From the cell containing the given text, extract its center point as (x, y) coordinate. 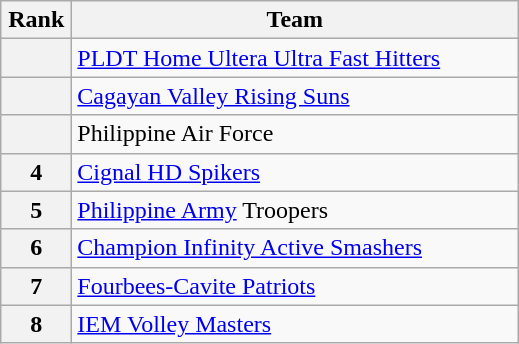
Fourbees-Cavite Patriots (295, 286)
5 (36, 210)
PLDT Home Ultera Ultra Fast Hitters (295, 58)
7 (36, 286)
IEM Volley Masters (295, 324)
Team (295, 20)
6 (36, 248)
Cignal HD Spikers (295, 172)
8 (36, 324)
Philippine Air Force (295, 134)
Philippine Army Troopers (295, 210)
4 (36, 172)
Cagayan Valley Rising Suns (295, 96)
Champion Infinity Active Smashers (295, 248)
Rank (36, 20)
